Identify which cell holds the provided text, then report its [x, y] central coordinate. 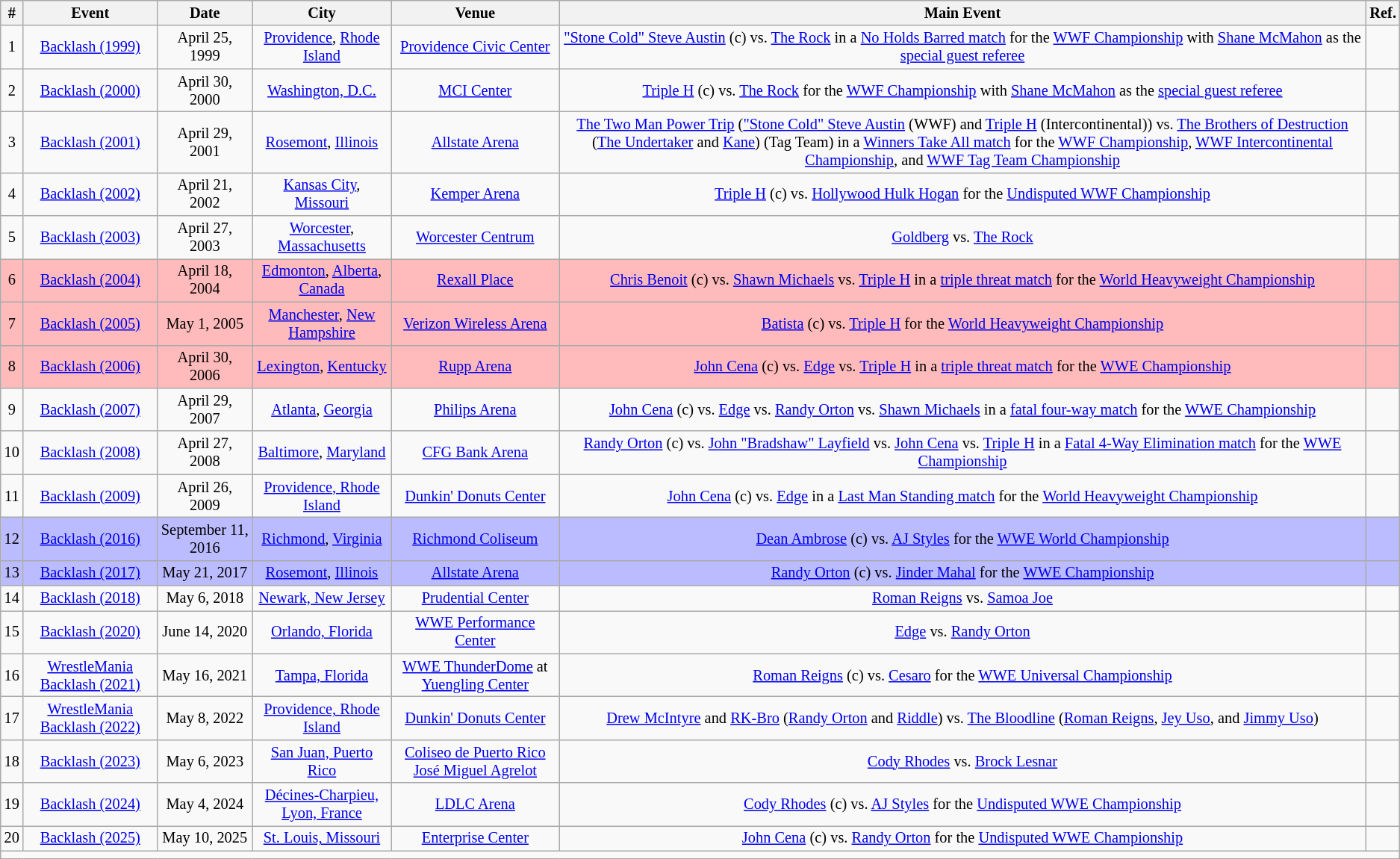
Atlanta, Georgia [322, 409]
Tampa, Florida [322, 675]
Backlash (2002) [90, 194]
Manchester, New Hampshire [322, 323]
13 [12, 573]
Worcester Centrum [475, 238]
John Cena (c) vs. Randy Orton for the Undisputed WWE Championship [963, 838]
Event [90, 13]
Venue [475, 13]
14 [12, 598]
June 14, 2020 [205, 632]
Backlash (2024) [90, 804]
April 25, 1999 [205, 47]
May 21, 2017 [205, 573]
16 [12, 675]
Batista (c) vs. Triple H for the World Heavyweight Championship [963, 323]
April 21, 2002 [205, 194]
April 30, 2006 [205, 367]
Backlash (2008) [90, 453]
7 [12, 323]
Backlash (2001) [90, 142]
18 [12, 761]
5 [12, 238]
11 [12, 496]
Roman Reigns vs. Samoa Joe [963, 598]
Cody Rhodes vs. Brock Lesnar [963, 761]
12 [12, 539]
Dean Ambrose (c) vs. AJ Styles for the WWE World Championship [963, 539]
Triple H (c) vs. Hollywood Hulk Hogan for the Undisputed WWF Championship [963, 194]
Goldberg vs. The Rock [963, 238]
WWE Performance Center [475, 632]
Backlash (2009) [90, 496]
6 [12, 280]
CFG Bank Arena [475, 453]
May 6, 2018 [205, 598]
Décines-Charpieu, Lyon, France [322, 804]
April 18, 2004 [205, 280]
"Stone Cold" Steve Austin (c) vs. The Rock in a No Holds Barred match for the WWF Championship with Shane McMahon as the special guest referee [963, 47]
May 4, 2024 [205, 804]
Ref. [1383, 13]
Providence Civic Center [475, 47]
Worcester, Massachusetts [322, 238]
Rupp Arena [475, 367]
Kansas City, Missouri [322, 194]
May 10, 2025 [205, 838]
Lexington, Kentucky [322, 367]
Kemper Arena [475, 194]
Randy Orton (c) vs. John "Bradshaw" Layfield vs. John Cena vs. Triple H in a Fatal 4-Way Elimination match for the WWE Championship [963, 453]
Backlash (2017) [90, 573]
September 11, 2016 [205, 539]
LDLC Arena [475, 804]
Drew McIntyre and RK-Bro (Randy Orton and Riddle) vs. The Bloodline (Roman Reigns, Jey Uso, and Jimmy Uso) [963, 718]
Verizon Wireless Arena [475, 323]
Prudential Center [475, 598]
Baltimore, Maryland [322, 453]
17 [12, 718]
Philips Arena [475, 409]
Rexall Place [475, 280]
Roman Reigns (c) vs. Cesaro for the WWE Universal Championship [963, 675]
Chris Benoit (c) vs. Shawn Michaels vs. Triple H in a triple threat match for the World Heavyweight Championship [963, 280]
WrestleMania Backlash (2022) [90, 718]
Backlash (2007) [90, 409]
April 27, 2003 [205, 238]
John Cena (c) vs. Edge in a Last Man Standing match for the World Heavyweight Championship [963, 496]
Backlash (2020) [90, 632]
8 [12, 367]
WrestleMania Backlash (2021) [90, 675]
Enterprise Center [475, 838]
John Cena (c) vs. Edge vs. Triple H in a triple threat match for the WWE Championship [963, 367]
2 [12, 90]
Backlash (2005) [90, 323]
Cody Rhodes (c) vs. AJ Styles for the Undisputed WWE Championship [963, 804]
April 26, 2009 [205, 496]
Backlash (2016) [90, 539]
19 [12, 804]
WWE ThunderDome at Yuengling Center [475, 675]
Main Event [963, 13]
Coliseo de Puerto Rico José Miguel Agrelot [475, 761]
April 27, 2008 [205, 453]
15 [12, 632]
20 [12, 838]
Newark, New Jersey [322, 598]
Orlando, Florida [322, 632]
City [322, 13]
Randy Orton (c) vs. Jinder Mahal for the WWE Championship [963, 573]
Backlash (1999) [90, 47]
May 1, 2005 [205, 323]
Backlash (2025) [90, 838]
Richmond, Virginia [322, 539]
Backlash (2000) [90, 90]
MCI Center [475, 90]
May 16, 2021 [205, 675]
10 [12, 453]
April 30, 2000 [205, 90]
Backlash (2004) [90, 280]
4 [12, 194]
9 [12, 409]
April 29, 2007 [205, 409]
Edge vs. Randy Orton [963, 632]
Washington, D.C. [322, 90]
Date [205, 13]
May 6, 2023 [205, 761]
Backlash (2023) [90, 761]
John Cena (c) vs. Edge vs. Randy Orton vs. Shawn Michaels in a fatal four-way match for the WWE Championship [963, 409]
Backlash (2018) [90, 598]
San Juan, Puerto Rico [322, 761]
# [12, 13]
May 8, 2022 [205, 718]
Triple H (c) vs. The Rock for the WWF Championship with Shane McMahon as the special guest referee [963, 90]
Edmonton, Alberta, Canada [322, 280]
Backlash (2006) [90, 367]
Richmond Coliseum [475, 539]
St. Louis, Missouri [322, 838]
1 [12, 47]
April 29, 2001 [205, 142]
Backlash (2003) [90, 238]
3 [12, 142]
